Return [X, Y] of the center of cell containing provided text 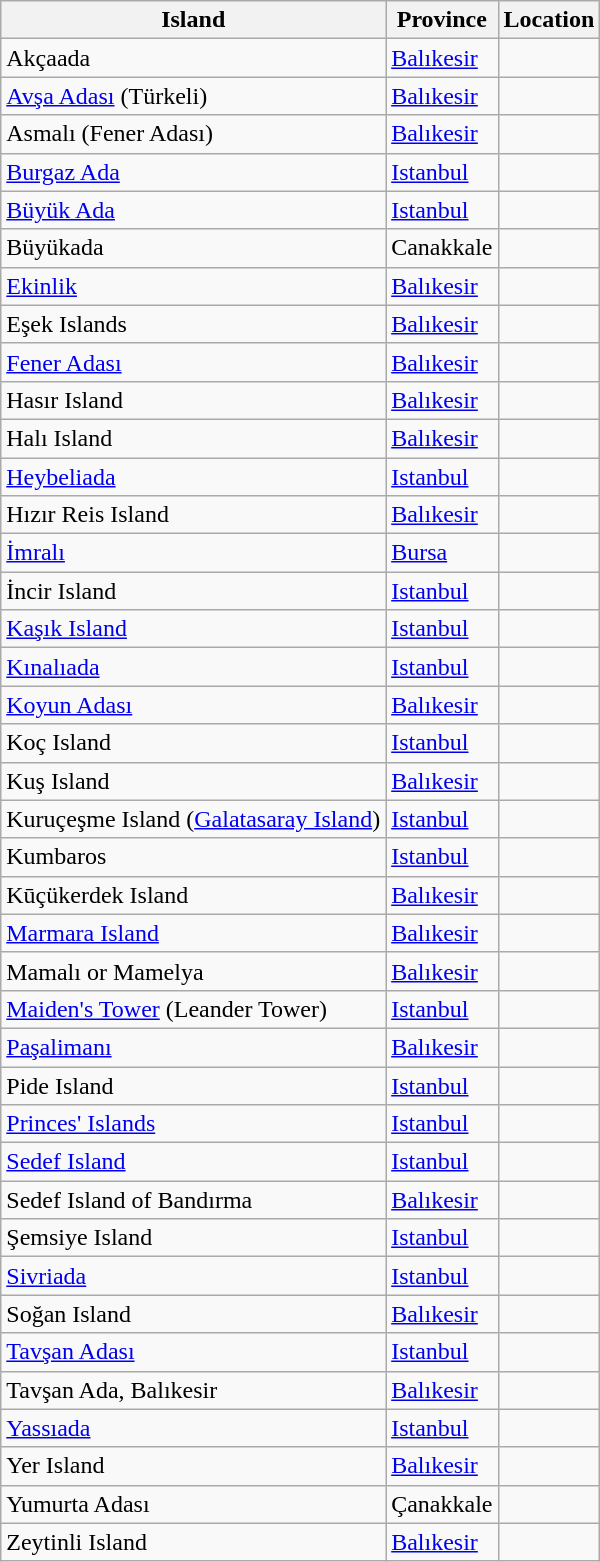
Province [442, 20]
Eşek Islands [194, 324]
Yer Island [194, 1466]
Kūçükerdek Island [194, 895]
Mamalı or Mamelya [194, 971]
Burgaz Ada [194, 172]
Büyükada [194, 248]
Canakkale [442, 248]
Asmalı (Fener Adası) [194, 134]
Sedef Island [194, 1162]
Sivriada [194, 1276]
Fener Adası [194, 362]
Kınalıada [194, 667]
Yassıada [194, 1428]
Koyun Adası [194, 705]
İmralı [194, 553]
Hasır Island [194, 400]
Hızır Reis Island [194, 515]
Tavşan Ada, Balıkesir [194, 1390]
Kaşık Island [194, 629]
Marmara Island [194, 933]
Koç Island [194, 743]
Zeytinli Island [194, 1542]
Yumurta Adası [194, 1504]
Tavşan Adası [194, 1352]
Heybeliada [194, 477]
Çanakkale [442, 1504]
Sedef Island of Bandırma [194, 1200]
Kuş Island [194, 781]
Kumbaros [194, 857]
Kuruçeşme Island (Galatasaray Island) [194, 819]
Halı Island [194, 438]
Avşa Adası (Türkeli) [194, 96]
Şemsiye Island [194, 1238]
Bursa [442, 553]
Princes' Islands [194, 1124]
Maiden's Tower (Leander Tower) [194, 1009]
Ekinlik [194, 286]
Paşalimanı [194, 1047]
Pide Island [194, 1085]
Soğan Island [194, 1314]
İncir Island [194, 591]
Location [549, 20]
Akçaada [194, 58]
Island [194, 20]
Büyük Ada [194, 210]
